Locate the cell with the specified text and output its (x, y) center coordinate. 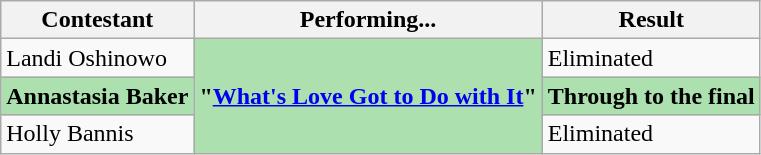
Performing... (368, 20)
Result (651, 20)
Contestant (98, 20)
"What's Love Got to Do with It" (368, 96)
Holly Bannis (98, 134)
Landi Oshinowo (98, 58)
Annastasia Baker (98, 96)
Through to the final (651, 96)
